Scan for the cell matching the given text and deliver its (X, Y) coordinate at center. 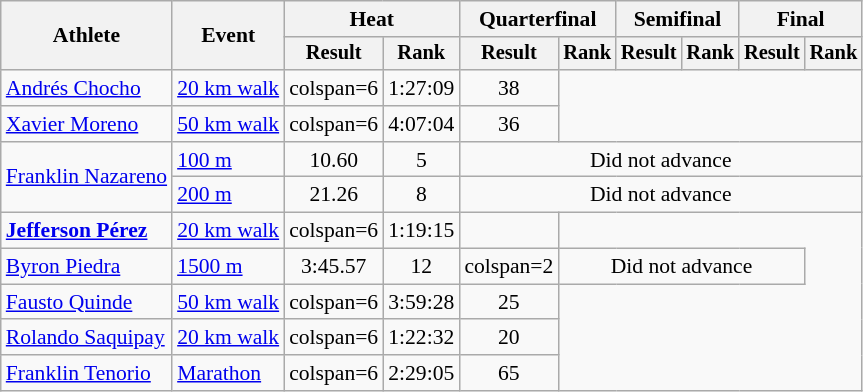
36 (508, 124)
Rolando Saquipay (86, 338)
21.26 (334, 195)
Final (800, 19)
1500 m (228, 267)
38 (508, 88)
Jefferson Pérez (86, 231)
Xavier Moreno (86, 124)
Marathon (228, 373)
Fausto Quinde (86, 302)
65 (508, 373)
100 m (228, 160)
200 m (228, 195)
1:19:15 (421, 231)
20 (508, 338)
10.60 (334, 160)
colspan=2 (508, 267)
12 (421, 267)
Quarterfinal (538, 19)
Heat (372, 19)
25 (508, 302)
Franklin Nazareno (86, 178)
Athlete (86, 36)
5 (421, 160)
Byron Piedra (86, 267)
8 (421, 195)
1:27:09 (421, 88)
3:45.57 (334, 267)
Event (228, 36)
Semifinal (678, 19)
3:59:28 (421, 302)
2:29:05 (421, 373)
Andrés Chocho (86, 88)
4:07:04 (421, 124)
Franklin Tenorio (86, 373)
1:22:32 (421, 338)
